Search for the cell housing the specified text and yield its (x, y) center coordinate. 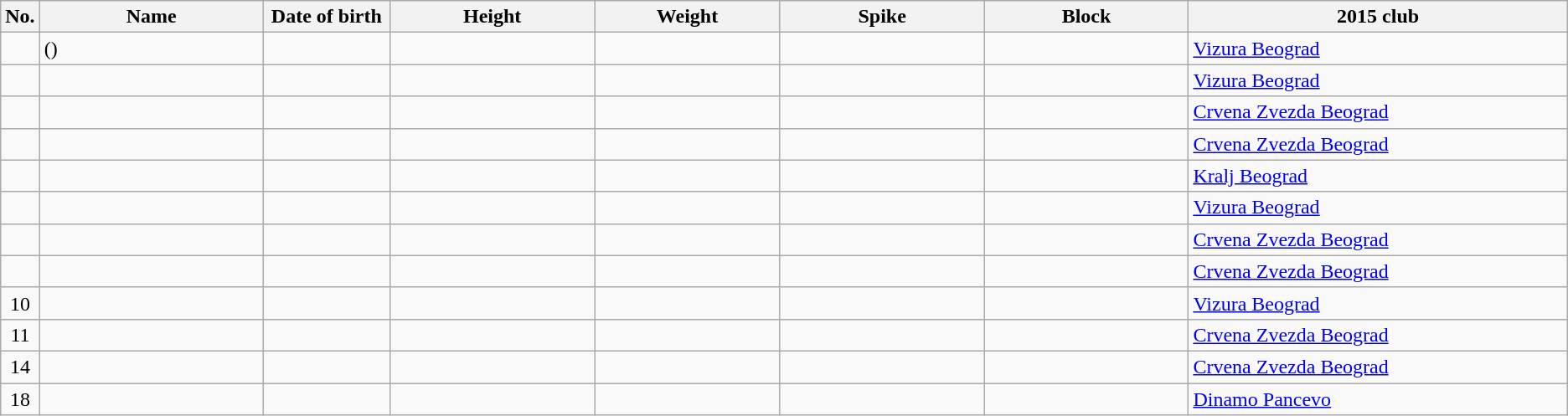
Block (1086, 17)
No. (20, 17)
Date of birth (327, 17)
10 (20, 303)
Height (493, 17)
Spike (882, 17)
() (151, 49)
Kralj Beograd (1378, 176)
11 (20, 335)
2015 club (1378, 17)
Dinamo Pancevo (1378, 399)
Name (151, 17)
18 (20, 399)
14 (20, 367)
Weight (687, 17)
